Return (x, y) of the center of cell containing provided text 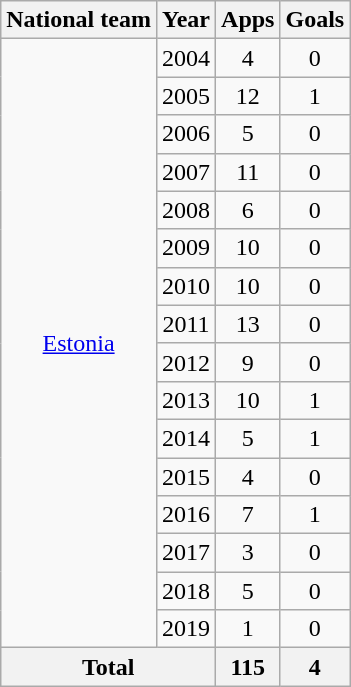
2015 (186, 477)
2007 (186, 172)
Year (186, 20)
2019 (186, 629)
Apps (248, 20)
2010 (186, 286)
Total (108, 667)
National team (79, 20)
2009 (186, 248)
115 (248, 667)
Estonia (79, 344)
12 (248, 96)
2014 (186, 438)
6 (248, 210)
2005 (186, 96)
2008 (186, 210)
9 (248, 362)
2012 (186, 362)
2011 (186, 324)
7 (248, 515)
2006 (186, 134)
11 (248, 172)
2017 (186, 553)
13 (248, 324)
2016 (186, 515)
3 (248, 553)
Goals (315, 20)
2018 (186, 591)
2013 (186, 400)
2004 (186, 58)
